Find where the given text appears and provide that cell's center as [x, y] coordinate. 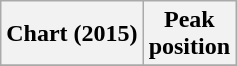
Peakposition [189, 34]
Chart (2015) [72, 34]
